Scan for the cell matching the given text and deliver its [x, y] coordinate at center. 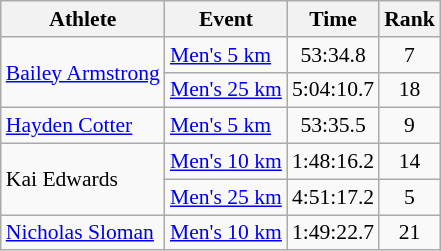
Event [226, 19]
Athlete [83, 19]
Hayden Cotter [83, 126]
Time [333, 19]
9 [410, 126]
7 [410, 55]
1:49:22.7 [333, 233]
5 [410, 197]
18 [410, 90]
5:04:10.7 [333, 90]
Bailey Armstrong [83, 72]
Nicholas Sloman [83, 233]
1:48:16.2 [333, 162]
Kai Edwards [83, 180]
14 [410, 162]
53:35.5 [333, 126]
53:34.8 [333, 55]
4:51:17.2 [333, 197]
Rank [410, 19]
21 [410, 233]
